From the cell containing the given text, extract its center point as [X, Y] coordinate. 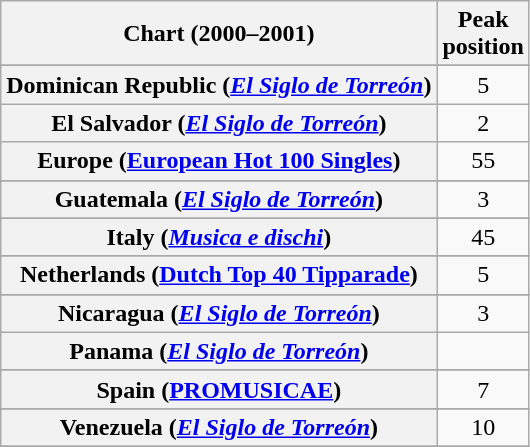
Guatemala (El Siglo de Torreón) [219, 199]
Venezuela (El Siglo de Torreón) [219, 427]
Chart (2000–2001) [219, 34]
Netherlands (Dutch Top 40 Tipparade) [219, 275]
Panama (El Siglo de Torreón) [219, 351]
7 [483, 389]
Peakposition [483, 34]
Nicaragua (El Siglo de Torreón) [219, 313]
10 [483, 427]
El Salvador (El Siglo de Torreón) [219, 123]
Spain (PROMUSICAE) [219, 389]
45 [483, 237]
55 [483, 161]
2 [483, 123]
Dominican Republic (El Siglo de Torreón) [219, 85]
Italy (Musica e dischi) [219, 237]
Europe (European Hot 100 Singles) [219, 161]
